For the text-containing cell, return its midpoint in [x, y] coordinate format. 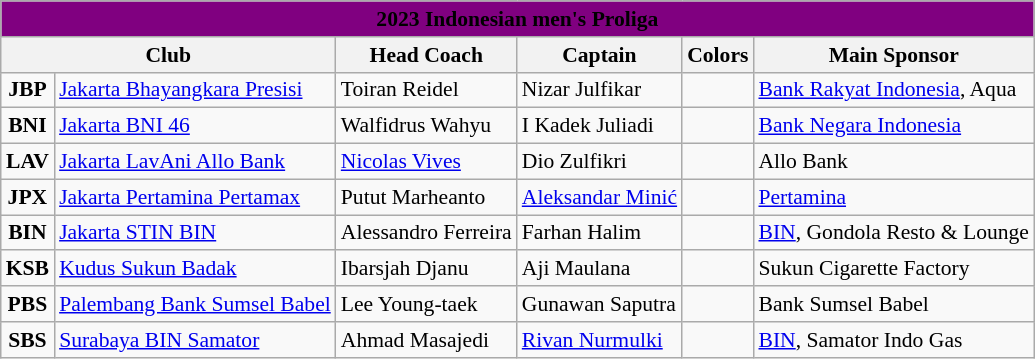
Walfidrus Wahyu [426, 126]
2023 Indonesian men's Proliga [518, 19]
Lee Young-taek [426, 304]
Club [168, 55]
Dio Zulfikri [600, 162]
Jakarta Pertamina Pertamax [195, 197]
Bank Rakyat Indonesia, Aqua [894, 90]
JBP [28, 90]
BIN, Samator Indo Gas [894, 340]
KSB [28, 269]
BIN [28, 233]
Aleksandar Minić [600, 197]
Farhan Halim [600, 233]
Head Coach [426, 55]
Jakarta LavAni Allo Bank [195, 162]
Sukun Cigarette Factory [894, 269]
SBS [28, 340]
Main Sponsor [894, 55]
Colors [718, 55]
Toiran Reidel [426, 90]
Allo Bank [894, 162]
Ibarsjah Djanu [426, 269]
BNI [28, 126]
Bank Sumsel Babel [894, 304]
Alessandro Ferreira [426, 233]
PBS [28, 304]
Nicolas Vives [426, 162]
Aji Maulana [600, 269]
Surabaya BIN Samator [195, 340]
Gunawan Saputra [600, 304]
I Kadek Juliadi [600, 126]
Ahmad Masajedi [426, 340]
LAV [28, 162]
Bank Negara Indonesia [894, 126]
Putut Marheanto [426, 197]
Nizar Julfikar [600, 90]
Jakarta BNI 46 [195, 126]
Jakarta Bhayangkara Presisi [195, 90]
Captain [600, 55]
Pertamina [894, 197]
JPX [28, 197]
BIN, Gondola Resto & Lounge [894, 233]
Kudus Sukun Badak [195, 269]
Jakarta STIN BIN [195, 233]
Rivan Nurmulki [600, 340]
Palembang Bank Sumsel Babel [195, 304]
